Provide the (x, y) coordinate of the cell's center where the given text is located.  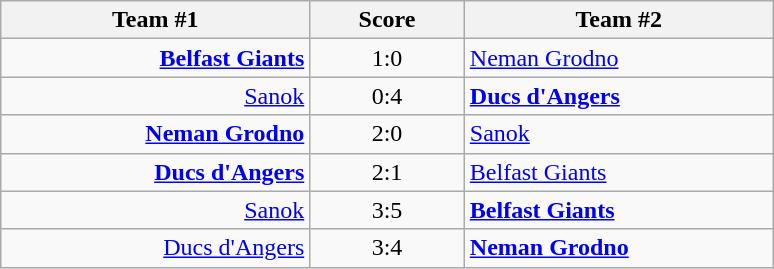
Team #1 (156, 20)
3:4 (387, 248)
2:1 (387, 172)
2:0 (387, 134)
1:0 (387, 58)
Score (387, 20)
0:4 (387, 96)
Team #2 (618, 20)
3:5 (387, 210)
